Find where the given text appears and provide that cell's center as [x, y] coordinate. 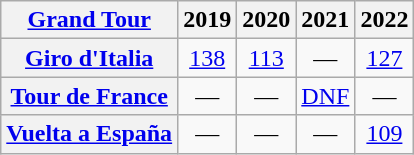
Giro d'Italia [90, 58]
2020 [266, 20]
127 [384, 58]
2022 [384, 20]
Tour de France [90, 96]
Grand Tour [90, 20]
Vuelta a España [90, 134]
138 [208, 58]
113 [266, 58]
2021 [326, 20]
2019 [208, 20]
109 [384, 134]
DNF [326, 96]
